Scan for the cell matching the given text and deliver its (X, Y) coordinate at center. 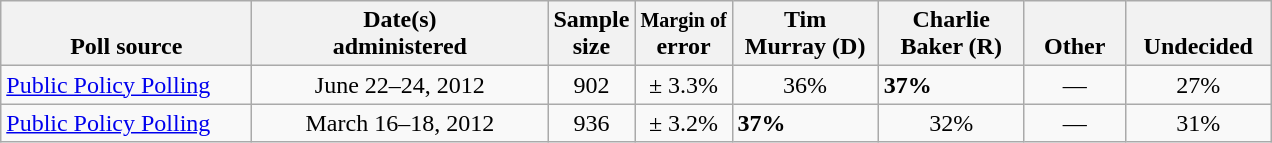
32% (951, 123)
Margin oferror (684, 34)
Undecided (1198, 34)
± 3.2% (684, 123)
Other (1074, 34)
902 (592, 85)
36% (805, 85)
Date(s)administered (400, 34)
March 16–18, 2012 (400, 123)
± 3.3% (684, 85)
TimMurray (D) (805, 34)
27% (1198, 85)
31% (1198, 123)
CharlieBaker (R) (951, 34)
Poll source (126, 34)
Samplesize (592, 34)
936 (592, 123)
June 22–24, 2012 (400, 85)
